Extract the [x, y] coordinate from the center of the cell holding the provided text.  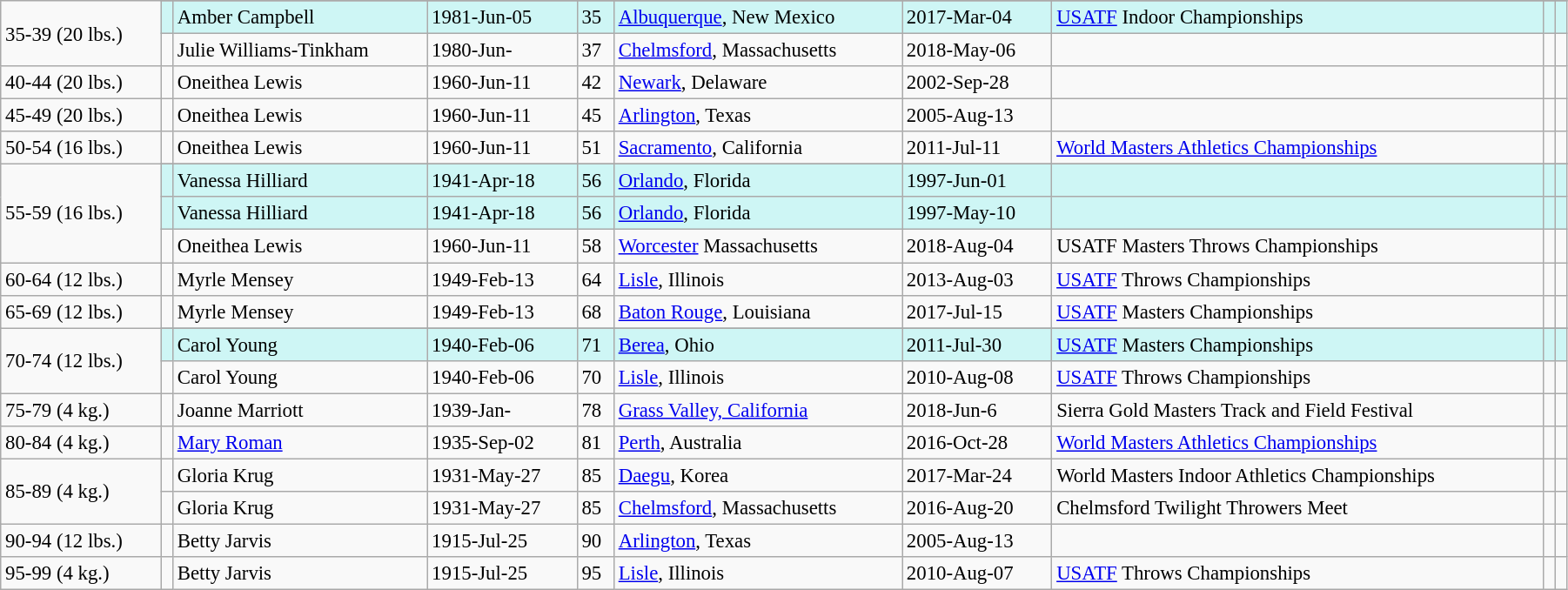
2013-Aug-03 [977, 279]
USATF Indoor Championships [1298, 17]
64 [595, 279]
55-59 (16 lbs.) [81, 214]
95-99 (4 kg.) [81, 573]
2018-Aug-04 [977, 246]
USATF Masters Throws Championships [1298, 246]
95 [595, 573]
40-44 (20 lbs.) [81, 83]
Sacramento, California [757, 148]
37 [595, 50]
Sierra Gold Masters Track and Field Festival [1298, 410]
Grass Valley, California [757, 410]
35 [595, 17]
90 [595, 540]
Baton Rouge, Louisiana [757, 312]
Amber Campbell [299, 17]
2017-Mar-04 [977, 17]
2002-Sep-28 [977, 83]
80-84 (4 kg.) [81, 443]
2017-Mar-24 [977, 475]
50-54 (16 lbs.) [81, 148]
2011-Jul-30 [977, 345]
2016-Oct-28 [977, 443]
2010-Aug-07 [977, 573]
45 [595, 116]
Perth, Australia [757, 443]
70-74 (12 lbs.) [81, 360]
90-94 (12 lbs.) [81, 540]
1981-Jun-05 [502, 17]
58 [595, 246]
65-69 (12 lbs.) [81, 312]
Berea, Ohio [757, 345]
Albuquerque, New Mexico [757, 17]
81 [595, 443]
2010-Aug-08 [977, 377]
2011-Jul-11 [977, 148]
Daegu, Korea [757, 475]
68 [595, 312]
Newark, Delaware [757, 83]
2016-Aug-20 [977, 508]
Joanne Marriott [299, 410]
60-64 (12 lbs.) [81, 279]
2018-May-06 [977, 50]
51 [595, 148]
85-89 (4 kg.) [81, 491]
1935-Sep-02 [502, 443]
71 [595, 345]
Chelmsford Twilight Throwers Meet [1298, 508]
78 [595, 410]
Julie Williams-Tinkham [299, 50]
35-39 (20 lbs.) [81, 33]
42 [595, 83]
Mary Roman [299, 443]
Worcester Massachusetts [757, 246]
2017-Jul-15 [977, 312]
1939-Jan- [502, 410]
World Masters Indoor Athletics Championships [1298, 475]
1997-May-10 [977, 213]
70 [595, 377]
75-79 (4 kg.) [81, 410]
2018-Jun-6 [977, 410]
1980-Jun- [502, 50]
45-49 (20 lbs.) [81, 116]
1997-Jun-01 [977, 181]
